Provide the [X, Y] coordinate of the cell's center where the given text is located.  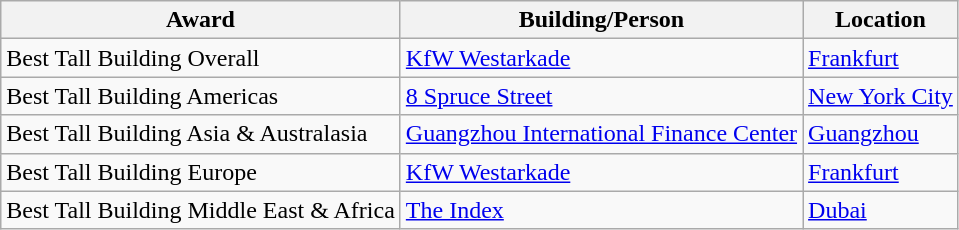
Best Tall Building Europe [201, 172]
Best Tall Building Middle East & Africa [201, 210]
Dubai [881, 210]
Guangzhou International Finance Center [601, 134]
Location [881, 20]
Best Tall Building Overall [201, 58]
Building/Person [601, 20]
Award [201, 20]
Best Tall Building Americas [201, 96]
New York City [881, 96]
Guangzhou [881, 134]
The Index [601, 210]
8 Spruce Street [601, 96]
Best Tall Building Asia & Australasia [201, 134]
